Find where the given text appears and provide that cell's center as (X, Y) coordinate. 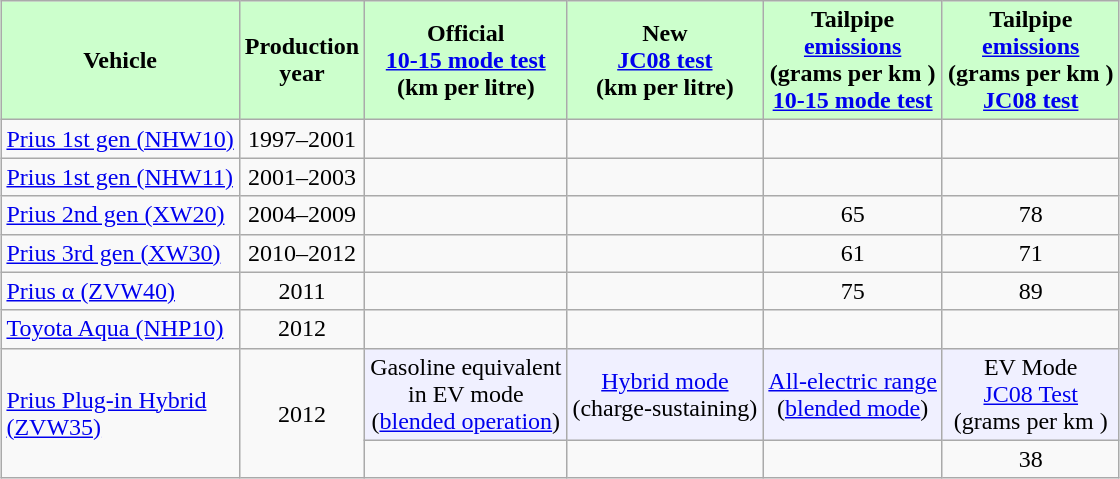
Prius 3rd gen (XW30) (120, 253)
New JC08 test (km per litre) (665, 60)
89 (1030, 291)
2004–2009 (302, 215)
2010–2012 (302, 253)
1997–2001 (302, 139)
Prius 1st gen (NHW11) (120, 177)
Vehicle (120, 60)
Toyota Aqua (NHP10) (120, 329)
71 (1030, 253)
Gasoline equivalent in EV mode (blended operation) (466, 394)
78 (1030, 215)
2011 (302, 291)
2001–2003 (302, 177)
Productionyear (302, 60)
All-electric range (blended mode) (853, 394)
75 (853, 291)
Tailpipeemissions(grams per km ) 10-15 mode test (853, 60)
38 (1030, 459)
Prius Plug-in Hybrid(ZVW35) (120, 413)
EV Mode JC08 Test (grams per km ) (1030, 394)
Prius 1st gen (NHW10) (120, 139)
Hybrid mode(charge-sustaining) (665, 394)
65 (853, 215)
61 (853, 253)
Prius α (ZVW40) (120, 291)
Prius 2nd gen (XW20) (120, 215)
Official10-15 mode test(km per litre) (466, 60)
Tailpipeemissions(grams per km )JC08 test (1030, 60)
